Extract the (x, y) coordinate from the center of the cell holding the provided text.  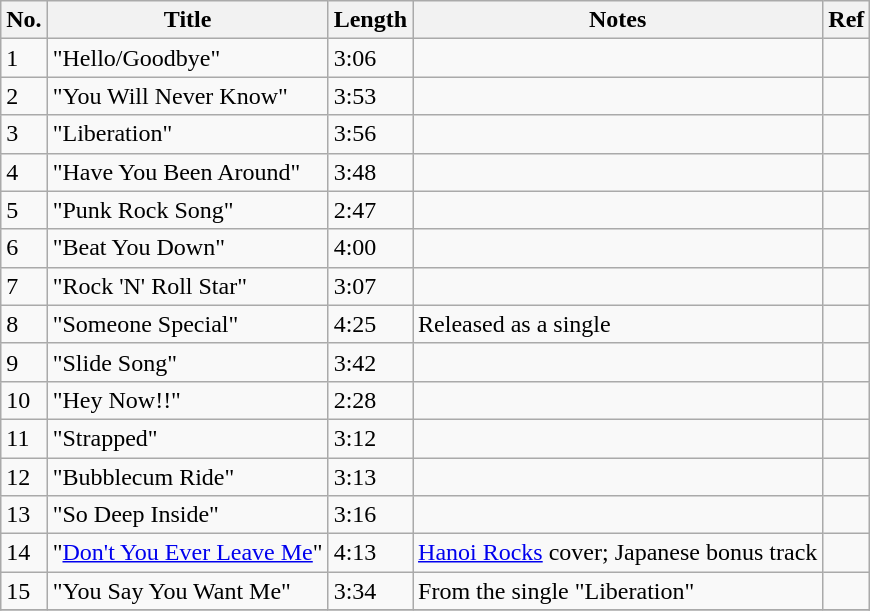
9 (24, 362)
"You Will Never Know" (188, 96)
From the single "Liberation" (618, 591)
3:13 (370, 477)
"Rock 'N' Roll Star" (188, 286)
8 (24, 324)
3:06 (370, 58)
3:53 (370, 96)
Title (188, 20)
4:13 (370, 553)
"Punk Rock Song" (188, 210)
2:28 (370, 400)
"So Deep Inside" (188, 515)
"Bubblecum Ride" (188, 477)
14 (24, 553)
4:00 (370, 248)
Released as a single (618, 324)
"Slide Song" (188, 362)
"You Say You Want Me" (188, 591)
1 (24, 58)
12 (24, 477)
No. (24, 20)
"Have You Been Around" (188, 172)
10 (24, 400)
6 (24, 248)
15 (24, 591)
7 (24, 286)
3:42 (370, 362)
Ref (846, 20)
"Hello/Goodbye" (188, 58)
"Someone Special" (188, 324)
3:34 (370, 591)
"Strapped" (188, 438)
13 (24, 515)
3 (24, 134)
2:47 (370, 210)
2 (24, 96)
3:16 (370, 515)
3:56 (370, 134)
3:48 (370, 172)
"Liberation" (188, 134)
5 (24, 210)
3:07 (370, 286)
4 (24, 172)
Hanoi Rocks cover; Japanese bonus track (618, 553)
Length (370, 20)
"Don't You Ever Leave Me" (188, 553)
4:25 (370, 324)
"Beat You Down" (188, 248)
"Hey Now!!" (188, 400)
3:12 (370, 438)
Notes (618, 20)
11 (24, 438)
